Search for the cell housing the specified text and yield its (X, Y) center coordinate. 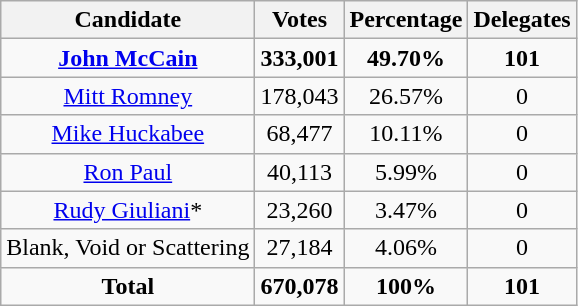
333,001 (300, 58)
Ron Paul (128, 172)
670,078 (300, 286)
4.06% (406, 248)
40,113 (300, 172)
Total (128, 286)
John McCain (128, 58)
100% (406, 286)
26.57% (406, 96)
10.11% (406, 134)
3.47% (406, 210)
27,184 (300, 248)
Candidate (128, 20)
23,260 (300, 210)
Percentage (406, 20)
Blank, Void or Scattering (128, 248)
178,043 (300, 96)
Votes (300, 20)
Mitt Romney (128, 96)
5.99% (406, 172)
68,477 (300, 134)
Delegates (522, 20)
49.70% (406, 58)
Mike Huckabee (128, 134)
Rudy Giuliani* (128, 210)
